Locate the cell with the specified text and output its (x, y) center coordinate. 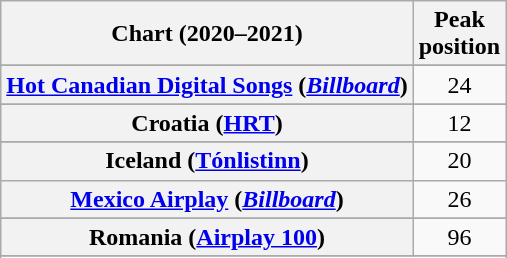
24 (459, 85)
Croatia (HRT) (207, 123)
26 (459, 199)
20 (459, 161)
Peakposition (459, 34)
Romania (Airplay 100) (207, 237)
Mexico Airplay (Billboard) (207, 199)
Hot Canadian Digital Songs (Billboard) (207, 85)
Chart (2020–2021) (207, 34)
12 (459, 123)
96 (459, 237)
Iceland (Tónlistinn) (207, 161)
